Detect which cell encompasses the target text, then output its [X, Y] center coordinate. 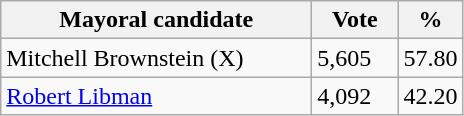
Mitchell Brownstein (X) [156, 58]
5,605 [355, 58]
% [430, 20]
Robert Libman [156, 96]
4,092 [355, 96]
Mayoral candidate [156, 20]
Vote [355, 20]
42.20 [430, 96]
57.80 [430, 58]
